Search for the cell housing the specified text and yield its [x, y] center coordinate. 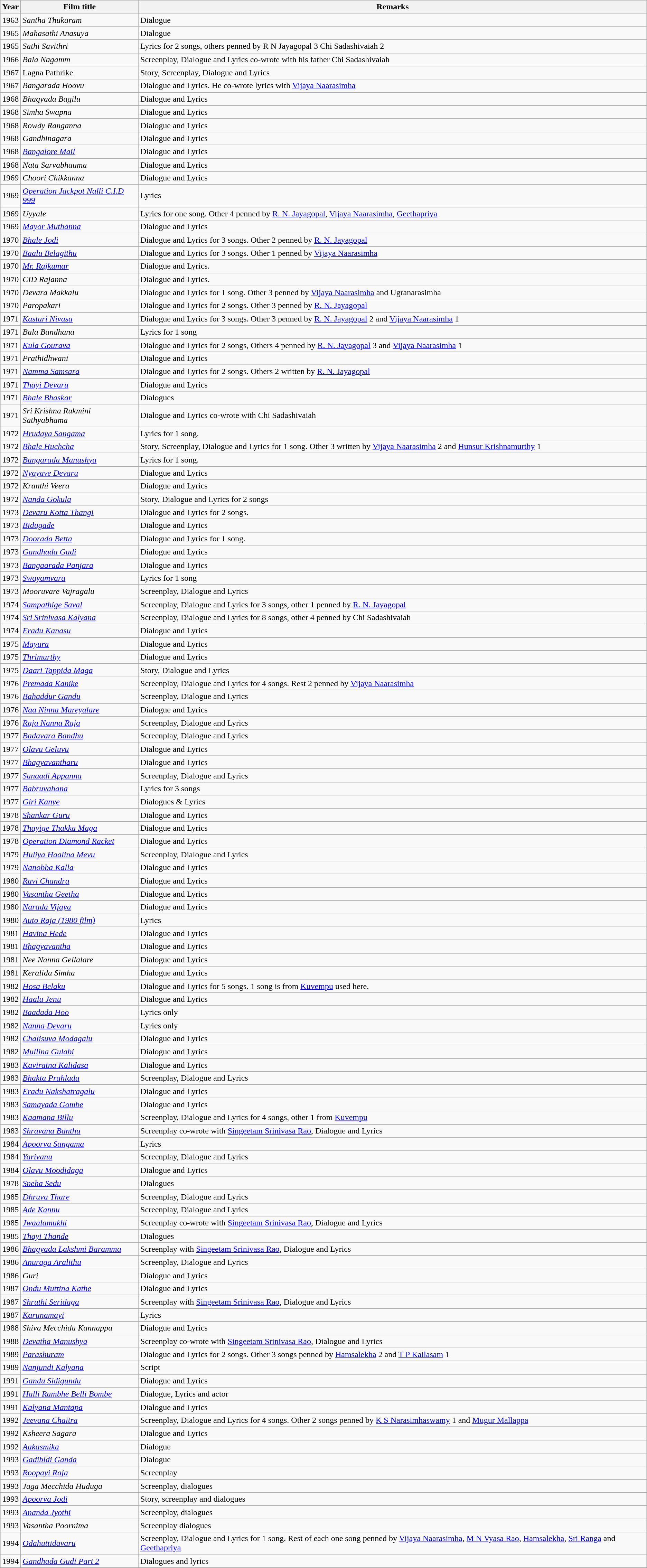
Sathi Savithri [79, 46]
Sanaadi Appanna [79, 775]
Jwaalamukhi [79, 1223]
Mullina Gulabi [79, 1052]
Lyrics for 3 songs [393, 788]
CID Rajanna [79, 279]
Dialogue and Lyrics for 1 song. [393, 539]
Aakasmika [79, 1447]
Narada Vijaya [79, 907]
Mahasathi Anasuya [79, 33]
Keralida Simha [79, 973]
Screenplay, Dialogue and Lyrics for 4 songs. Other 2 songs penned by K S Narasimhaswamy 1 and Mugur Mallappa [393, 1420]
Gandhada Gudi Part 2 [79, 1561]
Nanna Devaru [79, 1026]
Mr. Rajkumar [79, 266]
Mayura [79, 644]
Mayor Muthanna [79, 227]
Script [393, 1368]
Nee Nanna Gellalare [79, 960]
Shiva Mecchida Kannappa [79, 1328]
Gandhada Gudi [79, 552]
Bhagyavantharu [79, 762]
Dialogue and Lyrics for 2 songs. [393, 512]
Kranthi Veera [79, 486]
Yarivanu [79, 1157]
Roopayi Raja [79, 1473]
Year [10, 7]
Ksheera Sagara [79, 1433]
Dialogues and lyrics [393, 1561]
Swayamvara [79, 578]
Bhagyada Lakshmi Baramma [79, 1249]
Olavu Geluvu [79, 749]
Screenplay dialogues [393, 1525]
Nanda Gokula [79, 499]
Dialogue and Lyrics for 2 songs, Others 4 penned by R. N. Jayagopal 3 and Vijaya Naarasimha 1 [393, 345]
Dialogues & Lyrics [393, 802]
Prathidhwani [79, 358]
Dhruva Thare [79, 1196]
Sri Srinivasa Kalyana [79, 618]
Sampathige Saval [79, 605]
Olavu Moodidaga [79, 1170]
Nyayave Devaru [79, 473]
Mooruvare Vajragalu [79, 591]
Hosa Belaku [79, 986]
Nanobba Kalla [79, 868]
Operation Diamond Racket [79, 841]
Vasantha Geetha [79, 894]
Choori Chikkanna [79, 178]
Lagna Pathrike [79, 73]
Screenplay, Dialogue and Lyrics for 1 song. Rest of each one song penned by Vijaya Naarasimha, M N Vyasa Rao, Hamsalekha, Sri Ranga and Geethapriya [393, 1543]
Sri Krishna Rukmini Sathyabhama [79, 416]
Story, screenplay and dialogues [393, 1499]
Raja Nanna Raja [79, 723]
Paropakari [79, 306]
Ondu Muttina Kathe [79, 1289]
Jeevana Chaitra [79, 1420]
Huliya Haalina Mevu [79, 855]
Kaviratna Kalidasa [79, 1065]
Ananda Jyothi [79, 1512]
Bhagyada Bagilu [79, 99]
Dialogue and Lyrics for 5 songs. 1 song is from Kuvempu used here. [393, 986]
Naa Ninna Mareyalare [79, 710]
Thrimurthy [79, 657]
Thayi Thande [79, 1236]
Shruthi Seridaga [79, 1302]
Bangaarada Panjara [79, 565]
1966 [10, 59]
Nata Sarvabhauma [79, 165]
Lyrics for 2 songs, others penned by R N Jayagopal 3 Chi Sadashivaiah 2 [393, 46]
Badavara Bandhu [79, 736]
Vasantha Poornima [79, 1525]
Havina Hede [79, 933]
Dialogue and Lyrics for 2 songs. Others 2 written by R. N. Jayagopal [393, 371]
Dialogue and Lyrics for 3 songs. Other 3 penned by R. N. Jayagopal 2 and Vijaya Naarasimha 1 [393, 319]
Simha Swapna [79, 112]
Kalyana Mantapa [79, 1407]
Gandhinagara [79, 138]
Dialogue and Lyrics. He co-wrote lyrics with Vijaya Naarasimha [393, 86]
Namma Samsara [79, 371]
Auto Raja (1980 film) [79, 920]
Ravi Chandra [79, 881]
Uyyale [79, 214]
Dialogue and Lyrics co-wrote with Chi Sadashivaiah [393, 416]
Giri Kanye [79, 802]
Screenplay, Dialogue and Lyrics for 8 songs, other 4 penned by Chi Sadashivaiah [393, 618]
Guri [79, 1276]
Jaga Mecchida Huduga [79, 1486]
Santha Thukaram [79, 20]
Haalu Jenu [79, 999]
Bangarada Hoovu [79, 86]
Screenplay, Dialogue and Lyrics for 4 songs, other 1 from Kuvempu [393, 1118]
Lyrics for one song. Other 4 penned by R. N. Jayagopal, Vijaya Naarasimha, Geethapriya [393, 214]
Premada Kanike [79, 683]
Bhakta Prahlada [79, 1078]
Dialogue and Lyrics for 3 songs. Other 1 penned by Vijaya Naarasimha [393, 253]
Bangalore Mail [79, 151]
Chalisuva Modagalu [79, 1039]
Hrudaya Sangama [79, 433]
Thayige Thakka Maga [79, 828]
Ade Kannu [79, 1210]
Remarks [393, 7]
Story, Screenplay, Dialogue and Lyrics [393, 73]
Daari Tappida Maga [79, 670]
Bhale Bhaskar [79, 398]
Screenplay, Dialogue and Lyrics co-wrote with his father Chi Sadashivaiah [393, 59]
Shravana Banthu [79, 1131]
Baadada Hoo [79, 1012]
Story, Screenplay, Dialogue and Lyrics for 1 song. Other 3 written by Vijaya Naarasimha 2 and Hunsur Krishnamurthy 1 [393, 447]
Kaamana Billu [79, 1118]
Bala Nagamm [79, 59]
Doorada Betta [79, 539]
Story, Dialogue and Lyrics [393, 670]
Babruvahana [79, 788]
Bala Bandhana [79, 332]
Bangarada Manushya [79, 460]
Dialogue and Lyrics for 2 songs. Other 3 songs penned by Hamsalekha 2 and T P Kailasam 1 [393, 1354]
Bhagyavantha [79, 946]
Devatha Manushya [79, 1341]
Gandu Sidigundu [79, 1381]
Screenplay, Dialogue and Lyrics for 3 songs, other 1 penned by R. N. Jayagopal [393, 605]
Karunamayi [79, 1315]
1963 [10, 20]
Apoorva Jodi [79, 1499]
Anuraga Aralithu [79, 1262]
Rowdy Ranganna [79, 125]
Shankar Guru [79, 815]
Bhale Jodi [79, 240]
Bhale Huchcha [79, 447]
Bidugade [79, 525]
Operation Jackpot Nalli C.I.D 999 [79, 196]
Dialogue and Lyrics for 2 songs. Other 3 penned by R. N. Jayagopal [393, 306]
Dialogue and Lyrics for 1 song. Other 3 penned by Vijaya Naarasimha and Ugranarasimha [393, 292]
Sneha Sedu [79, 1183]
Screenplay, Dialogue and Lyrics for 4 songs. Rest 2 penned by Vijaya Naarasimha [393, 683]
Eradu Nakshatragalu [79, 1091]
Baalu Belagithu [79, 253]
Odahuttidavaru [79, 1543]
Bahaddur Gandu [79, 697]
Dialogue and Lyrics for 3 songs. Other 2 penned by R. N. Jayagopal [393, 240]
Eradu Kanasu [79, 631]
Apoorva Sangama [79, 1144]
Gadibidi Ganda [79, 1460]
Nanjundi Kalyana [79, 1368]
Film title [79, 7]
Parashuram [79, 1354]
Devara Makkalu [79, 292]
Story, Dialogue and Lyrics for 2 songs [393, 499]
Samayada Gombe [79, 1104]
Thayi Devaru [79, 385]
Devaru Kotta Thangi [79, 512]
Halli Rambhe Belli Bombe [79, 1394]
Dialogue, Lyrics and actor [393, 1394]
Kula Gourava [79, 345]
Screenplay [393, 1473]
Kasturi Nivasa [79, 319]
